Capture the cell that displays the provided text and extract its [X, Y] central coordinate. 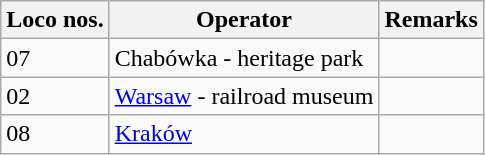
Warsaw - railroad museum [244, 96]
Chabówka - heritage park [244, 58]
Kraków [244, 134]
08 [55, 134]
Remarks [431, 20]
02 [55, 96]
07 [55, 58]
Operator [244, 20]
Loco nos. [55, 20]
